Capture the cell that displays the provided text and extract its (x, y) central coordinate. 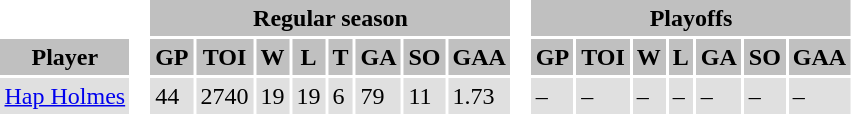
11 (424, 96)
1.73 (479, 96)
T (340, 57)
2740 (224, 96)
Player (65, 57)
44 (172, 96)
Regular season (331, 18)
79 (378, 96)
Hap Holmes (65, 96)
6 (340, 96)
Playoffs (690, 18)
